Output the (x, y) coordinate of the center of the cell containing the given text.  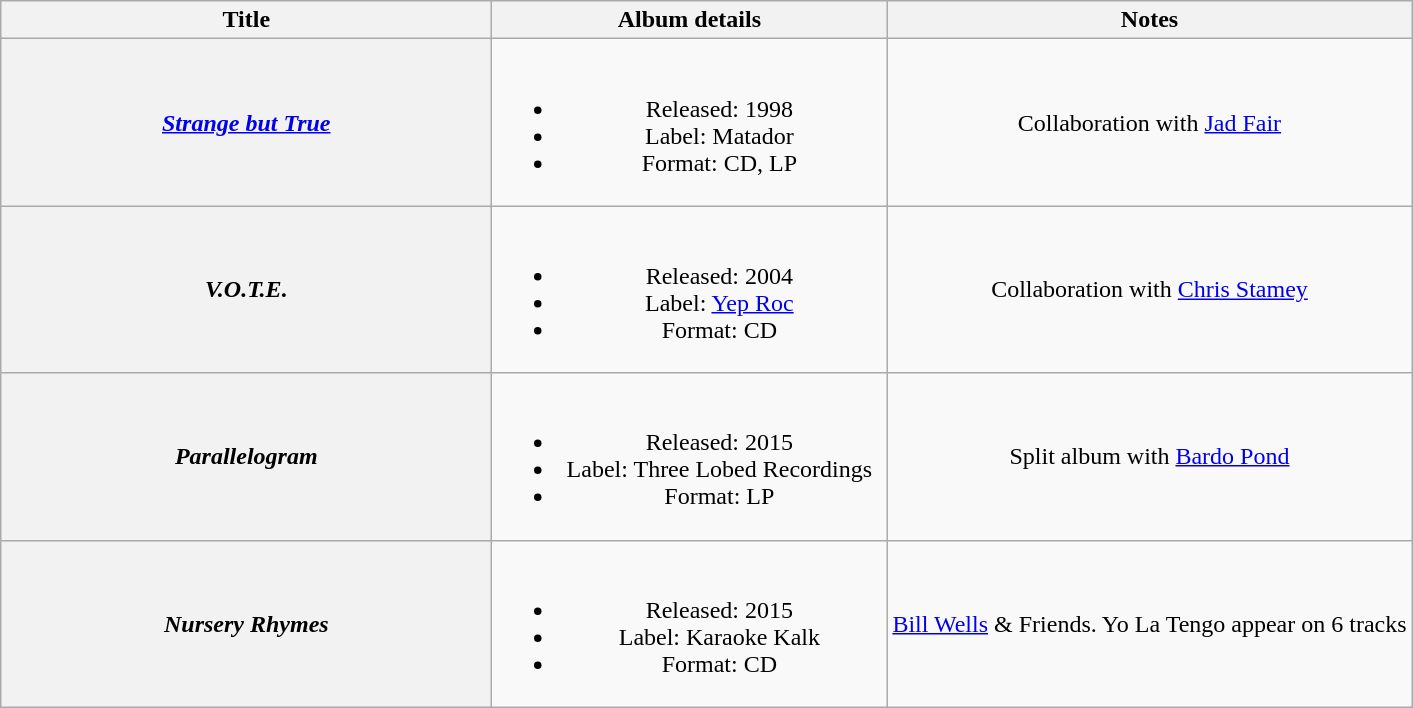
Released: 2004Label: Yep RocFormat: CD (690, 290)
Released: 2015Label: Three Lobed RecordingsFormat: LP (690, 456)
Released: 1998Label: MatadorFormat: CD, LP (690, 122)
Album details (690, 20)
Collaboration with Chris Stamey (1150, 290)
V.O.T.E. (246, 290)
Split album with Bardo Pond (1150, 456)
Collaboration with Jad Fair (1150, 122)
Title (246, 20)
Parallelogram (246, 456)
Nursery Rhymes (246, 624)
Notes (1150, 20)
Bill Wells & Friends. Yo La Tengo appear on 6 tracks (1150, 624)
Released: 2015Label: Karaoke KalkFormat: CD (690, 624)
Strange but True (246, 122)
